Pinpoint the cell where the given text exists, returning its [X, Y] midpoint coordinate. 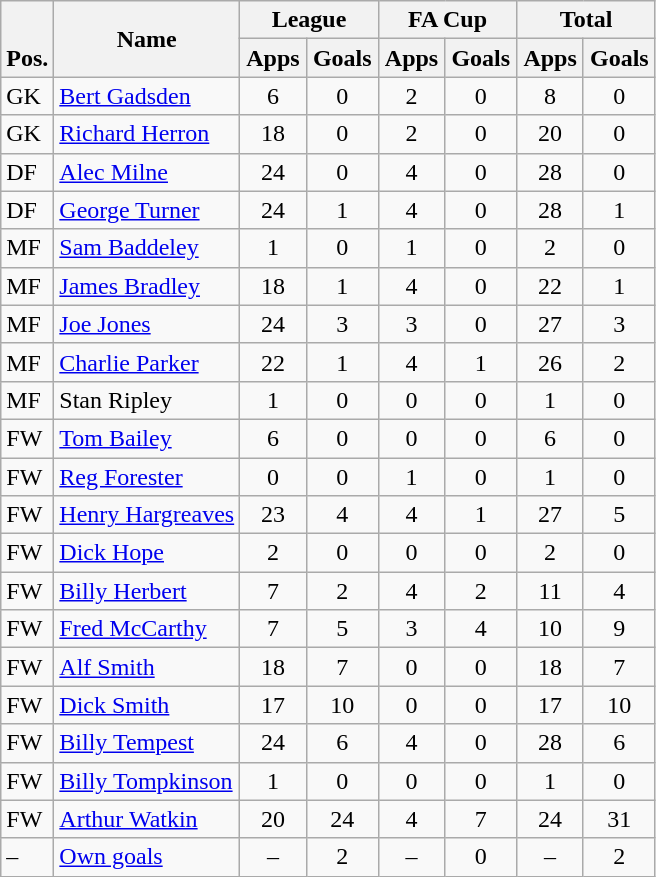
Tom Bailey [147, 438]
Sam Baddeley [147, 248]
Reg Forester [147, 477]
League [310, 20]
Charlie Parker [147, 362]
George Turner [147, 210]
31 [619, 819]
Name [147, 39]
Joe Jones [147, 324]
23 [274, 515]
Billy Tempest [147, 743]
James Bradley [147, 286]
Alec Milne [147, 172]
Billy Herbert [147, 591]
Richard Herron [147, 134]
Stan Ripley [147, 400]
Pos. [28, 39]
8 [550, 96]
9 [619, 629]
Dick Hope [147, 553]
Dick Smith [147, 705]
26 [550, 362]
Henry Hargreaves [147, 515]
Bert Gadsden [147, 96]
Own goals [147, 857]
11 [550, 591]
Arthur Watkin [147, 819]
FA Cup [448, 20]
Total [586, 20]
Alf Smith [147, 667]
Billy Tompkinson [147, 781]
Fred McCarthy [147, 629]
